Return the (X, Y) coordinate for the center point of the cell that contains the specified text.  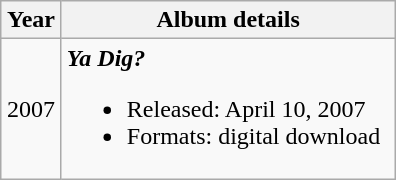
Album details (228, 20)
Year (32, 20)
2007 (32, 109)
Ya Dig?Released: April 10, 2007Formats: digital download (228, 109)
